Locate the cell with the specified text and output its (x, y) center coordinate. 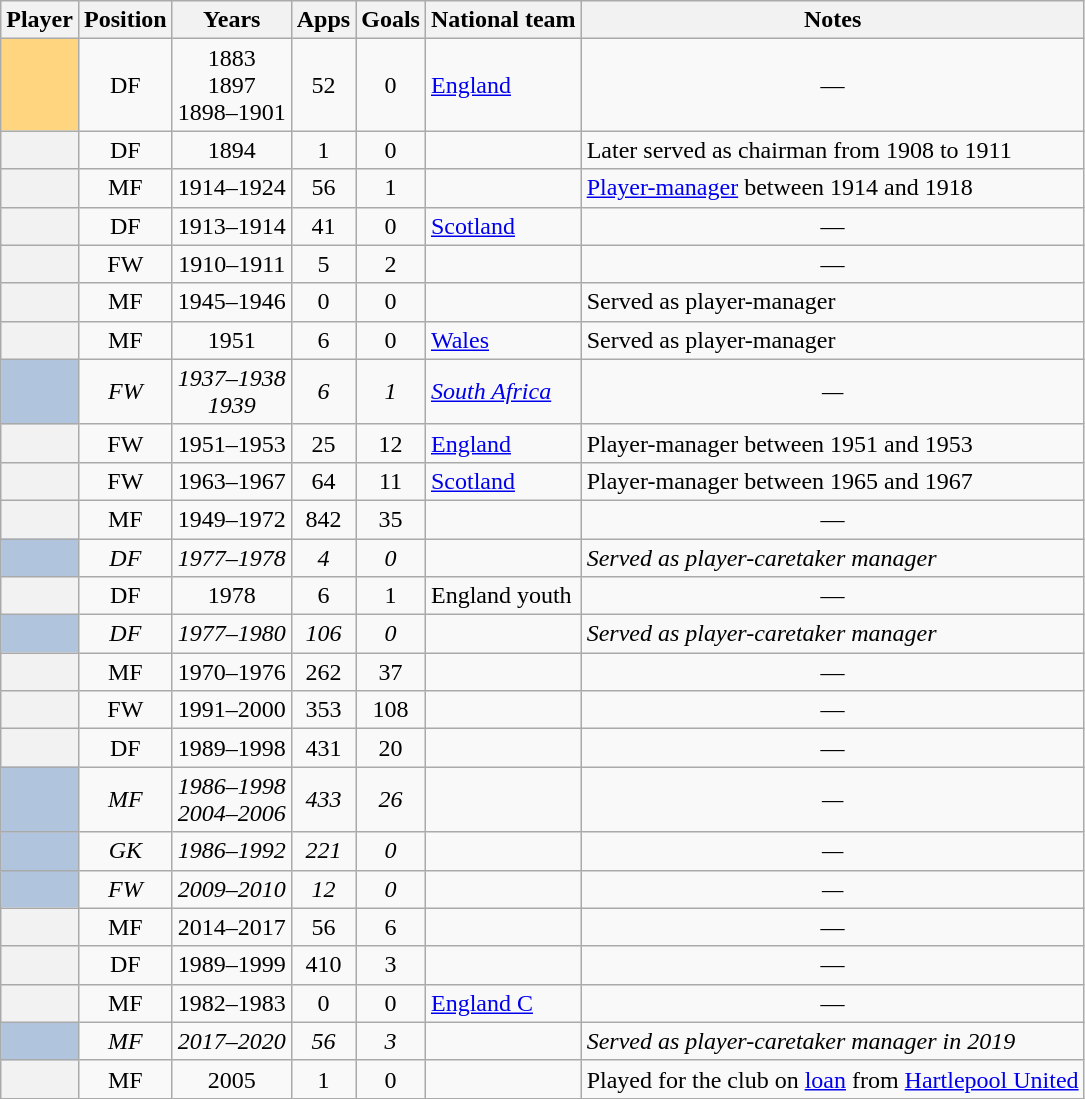
GK (125, 851)
1949–1972 (232, 519)
1963–1967 (232, 481)
2009–2010 (232, 889)
106 (323, 634)
1910–1911 (232, 264)
1977–1978 (232, 557)
England C (503, 1003)
Later served as chairman from 1908 to 1911 (832, 150)
1894 (232, 150)
1986–1992 (232, 851)
1982–1983 (232, 1003)
842 (323, 519)
Player (40, 20)
1989–1999 (232, 965)
1951 (232, 340)
National team (503, 20)
1913–1914 (232, 226)
England youth (503, 596)
1937–19381939 (232, 392)
2 (391, 264)
Position (125, 20)
Player-manager between 1914 and 1918 (832, 188)
5 (323, 264)
11 (391, 481)
1951–1953 (232, 443)
Player-manager between 1951 and 1953 (832, 443)
262 (323, 672)
1914–1924 (232, 188)
4 (323, 557)
35 (391, 519)
2017–2020 (232, 1041)
410 (323, 965)
Years (232, 20)
Played for the club on loan from Hartlepool United (832, 1079)
Notes (832, 20)
26 (391, 800)
52 (323, 85)
1945–1946 (232, 302)
41 (323, 226)
37 (391, 672)
433 (323, 800)
2014–2017 (232, 927)
64 (323, 481)
353 (323, 710)
188318971898–1901 (232, 85)
Goals (391, 20)
20 (391, 748)
Player-manager between 1965 and 1967 (832, 481)
2005 (232, 1079)
Served as player-caretaker manager in 2019 (832, 1041)
1989–1998 (232, 748)
1986–19982004–2006 (232, 800)
221 (323, 851)
1991–2000 (232, 710)
25 (323, 443)
1978 (232, 596)
Apps (323, 20)
1970–1976 (232, 672)
South Africa (503, 392)
Wales (503, 340)
1977–1980 (232, 634)
108 (391, 710)
431 (323, 748)
